Search for the cell housing the specified text and yield its [x, y] center coordinate. 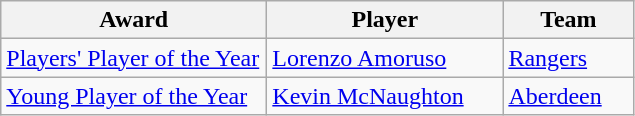
Lorenzo Amoruso [385, 58]
Kevin McNaughton [385, 96]
Team [568, 20]
Award [134, 20]
Player [385, 20]
Rangers [568, 58]
Aberdeen [568, 96]
Young Player of the Year [134, 96]
Players' Player of the Year [134, 58]
